Scan for the cell matching the given text and deliver its [X, Y] coordinate at center. 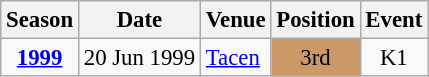
Position [316, 20]
Event [394, 20]
Tacen [236, 58]
Date [139, 20]
Season [40, 20]
Venue [236, 20]
1999 [40, 58]
K1 [394, 58]
20 Jun 1999 [139, 58]
3rd [316, 58]
